Scan for the cell matching the given text and deliver its [X, Y] coordinate at center. 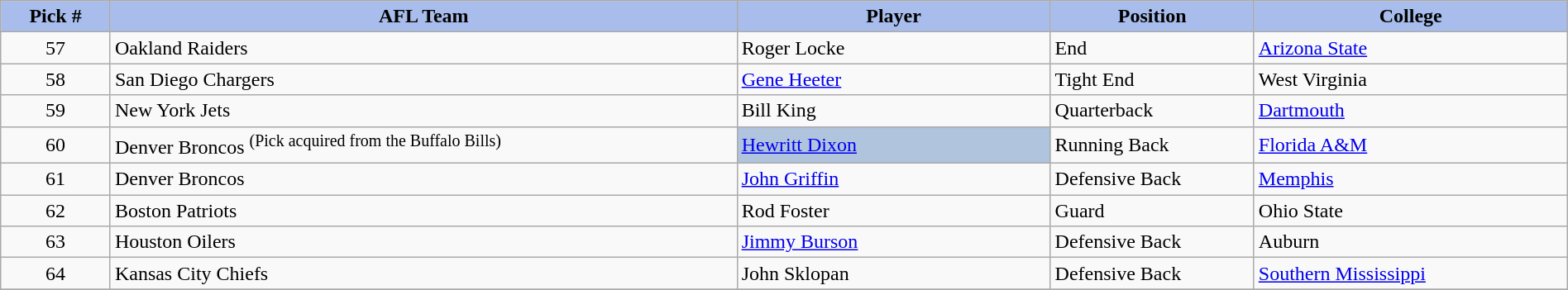
Gene Heeter [893, 79]
Running Back [1152, 145]
Bill King [893, 111]
Quarterback [1152, 111]
59 [56, 111]
58 [56, 79]
Jimmy Burson [893, 242]
Houston Oilers [423, 242]
Arizona State [1411, 48]
Florida A&M [1411, 145]
John Griffin [893, 179]
Hewritt Dixon [893, 145]
Kansas City Chiefs [423, 273]
Oakland Raiders [423, 48]
61 [56, 179]
Player [893, 17]
Memphis [1411, 179]
Tight End [1152, 79]
John Sklopan [893, 273]
San Diego Chargers [423, 79]
63 [56, 242]
End [1152, 48]
Boston Patriots [423, 211]
Pick # [56, 17]
Ohio State [1411, 211]
Guard [1152, 211]
Roger Locke [893, 48]
Denver Broncos (Pick acquired from the Buffalo Bills) [423, 145]
Position [1152, 17]
Auburn [1411, 242]
West Virginia [1411, 79]
Denver Broncos [423, 179]
College [1411, 17]
AFL Team [423, 17]
New York Jets [423, 111]
64 [56, 273]
Rod Foster [893, 211]
Southern Mississippi [1411, 273]
62 [56, 211]
60 [56, 145]
57 [56, 48]
Dartmouth [1411, 111]
